Provide the (X, Y) coordinate of the cell's center where the given text is located.  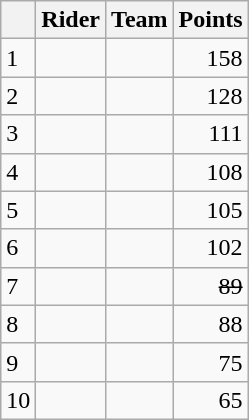
111 (210, 134)
108 (210, 172)
1 (18, 58)
5 (18, 210)
102 (210, 248)
6 (18, 248)
Team (140, 20)
3 (18, 134)
Rider (71, 20)
10 (18, 400)
158 (210, 58)
2 (18, 96)
9 (18, 362)
Points (210, 20)
65 (210, 400)
128 (210, 96)
89 (210, 286)
8 (18, 324)
105 (210, 210)
7 (18, 286)
75 (210, 362)
88 (210, 324)
4 (18, 172)
